Detect which cell encompasses the target text, then output its [x, y] center coordinate. 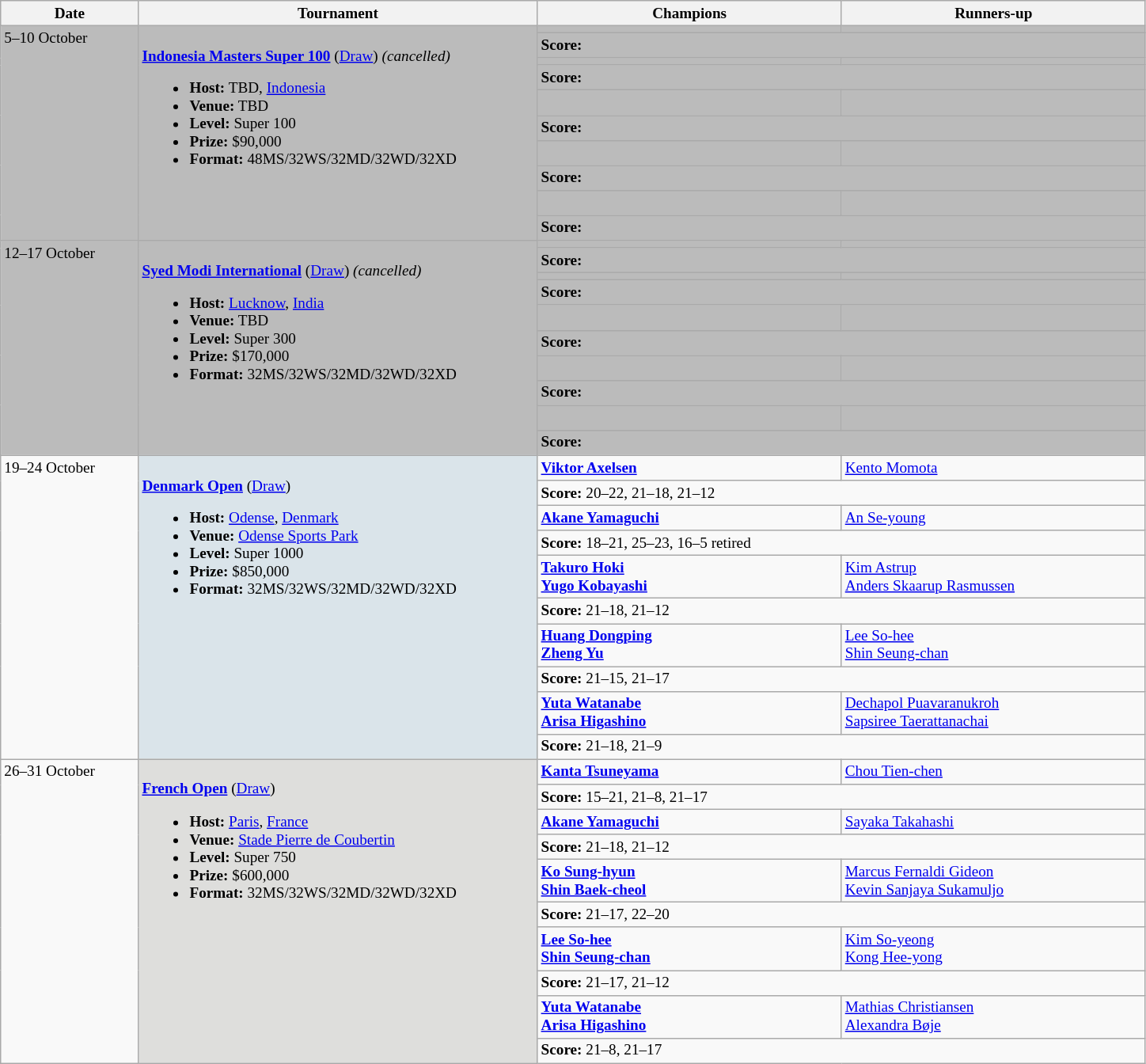
Takuro Hoki Yugo Kobayashi [689, 577]
Tournament [338, 13]
Dechapol Puavaranukroh Sapsiree Taerattanachai [993, 712]
Ko Sung-hyun Shin Baek-cheol [689, 880]
5–10 October [70, 133]
Score: 21–18, 21–9 [841, 747]
Score: 21–15, 21–17 [841, 678]
26–31 October [70, 911]
Kento Momota [993, 468]
Indonesia Masters Super 100 (Draw) (cancelled)Host: TBD, IndonesiaVenue: TBDLevel: Super 100Prize: $90,000Format: 48MS/32WS/32MD/32WD/32XD [338, 133]
Chou Tien-chen [993, 772]
Kim So-yeong Kong Hee-yong [993, 948]
Score: 21–17, 22–20 [841, 915]
Huang Dongping Zheng Yu [689, 644]
Score: 18–21, 25–23, 16–5 retired [841, 543]
Runners-up [993, 13]
French Open (Draw)Host: Paris, FranceVenue: Stade Pierre de CoubertinLevel: Super 750Prize: $600,000Format: 32MS/32WS/32MD/32WD/32XD [338, 911]
Score: 15–21, 21–8, 21–17 [841, 797]
Date [70, 13]
19–24 October [70, 607]
12–17 October [70, 348]
Viktor Axelsen [689, 468]
Marcus Fernaldi Gideon Kevin Sanjaya Sukamuljo [993, 880]
Denmark Open (Draw)Host: Odense, DenmarkVenue: Odense Sports ParkLevel: Super 1000Prize: $850,000Format: 32MS/32WS/32MD/32WD/32XD [338, 607]
An Se-young [993, 518]
Syed Modi International (Draw) (cancelled)Host: Lucknow, IndiaVenue: TBDLevel: Super 300Prize: $170,000Format: 32MS/32WS/32MD/32WD/32XD [338, 348]
Sayaka Takahashi [993, 822]
Kanta Tsuneyama [689, 772]
Champions [689, 13]
Score: 20–22, 21–18, 21–12 [841, 493]
Kim Astrup Anders Skaarup Rasmussen [993, 577]
Score: 21–17, 21–12 [841, 982]
Mathias Christiansen Alexandra Bøje [993, 1016]
Score: 21–8, 21–17 [841, 1051]
